Locate the cell with the specified text and output its [x, y] center coordinate. 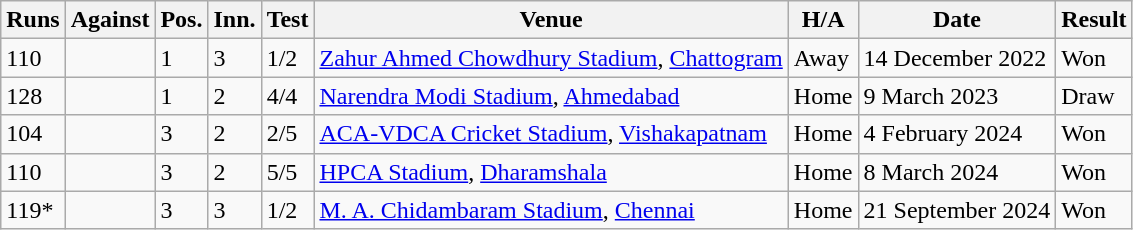
104 [33, 134]
ACA-VDCA Cricket Stadium, Vishakapatnam [551, 134]
Test [288, 20]
H/A [823, 20]
Away [823, 58]
Result [1094, 20]
Inn. [234, 20]
Against [110, 20]
8 March 2024 [957, 172]
21 September 2024 [957, 210]
Draw [1094, 96]
4/4 [288, 96]
2/5 [288, 134]
119* [33, 210]
128 [33, 96]
Narendra Modi Stadium, Ahmedabad [551, 96]
9 March 2023 [957, 96]
HPCA Stadium, Dharamshala [551, 172]
M. A. Chidambaram Stadium, Chennai [551, 210]
Pos. [182, 20]
4 February 2024 [957, 134]
Runs [33, 20]
5/5 [288, 172]
Zahur Ahmed Chowdhury Stadium, Chattogram [551, 58]
14 December 2022 [957, 58]
Venue [551, 20]
Date [957, 20]
